From the cell containing the given text, extract its center point as (X, Y) coordinate. 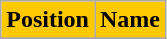
Name (130, 20)
Position (48, 20)
